Capture the cell that displays the provided text and extract its (X, Y) central coordinate. 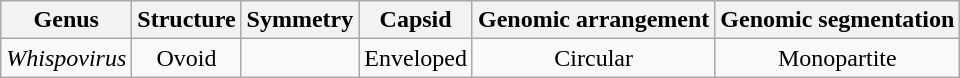
Monopartite (838, 58)
Genus (66, 20)
Genomic segmentation (838, 20)
Genomic arrangement (593, 20)
Structure (186, 20)
Ovoid (186, 58)
Enveloped (416, 58)
Symmetry (300, 20)
Circular (593, 58)
Capsid (416, 20)
Whispovirus (66, 58)
